Locate the cell with the specified text and output its [X, Y] center coordinate. 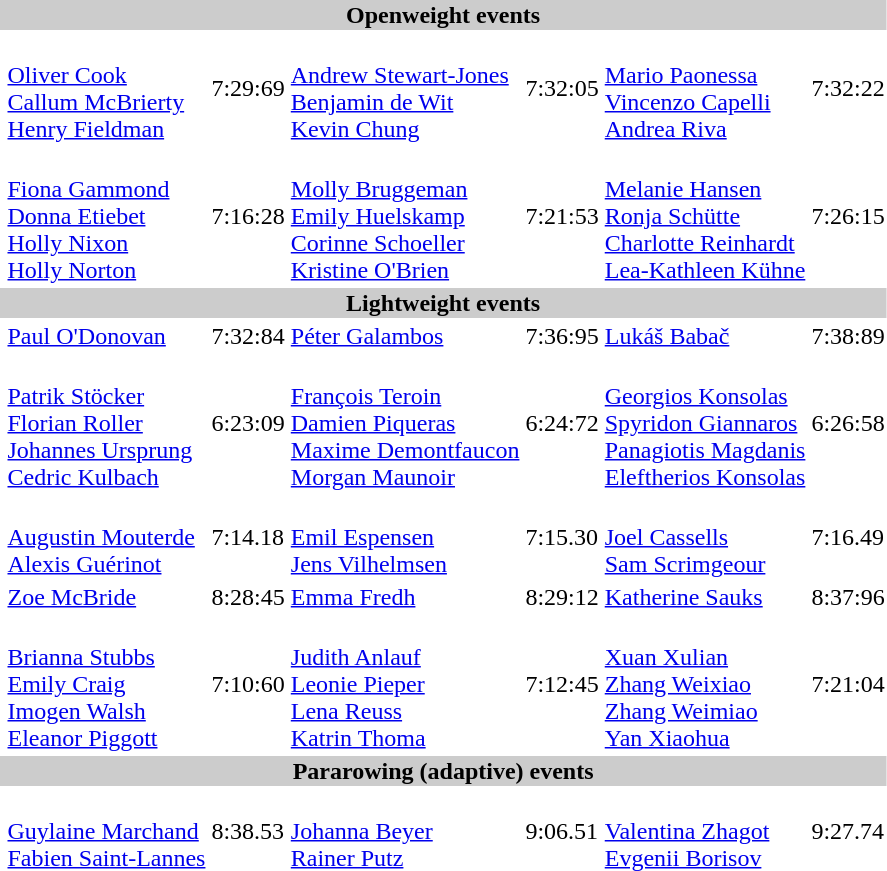
Katherine Sauks [705, 597]
7:21:04 [848, 684]
8:29:12 [562, 597]
7:12:45 [562, 684]
Lightweight events [443, 303]
7:14.18 [248, 537]
Oliver CookCallum McBriertyHenry Fieldman [106, 88]
Zoe McBride [106, 597]
Augustin MouterdeAlexis Guérinot [106, 537]
Emma Fredh [405, 597]
Pararowing (adaptive) events [443, 771]
7:16.49 [848, 537]
7:15.30 [562, 537]
Mario PaonessaVincenzo CapelliAndrea Riva [705, 88]
Joel CassellsSam Scrimgeour [705, 537]
François TeroinDamien PiquerasMaxime DemontfauconMorgan Maunoir [405, 423]
Molly BruggemanEmily HuelskampCorinne SchoellerKristine O'Brien [405, 216]
Xuan XulianZhang WeixiaoZhang WeimiaoYan Xiaohua [705, 684]
Openweight events [443, 15]
Judith AnlaufLeonie PieperLena ReussKatrin Thoma [405, 684]
7:10:60 [248, 684]
Andrew Stewart-JonesBenjamin de WitKevin Chung [405, 88]
Patrik StöckerFlorian RollerJohannes UrsprungCedric Kulbach [106, 423]
6:26:58 [848, 423]
7:32:22 [848, 88]
Péter Galambos [405, 336]
Georgios KonsolasSpyridon GiannarosPanagiotis MagdanisEleftherios Konsolas [705, 423]
Brianna StubbsEmily CraigImogen WalshEleanor Piggott [106, 684]
6:24:72 [562, 423]
7:32:84 [248, 336]
8:28:45 [248, 597]
7:16:28 [248, 216]
7:26:15 [848, 216]
7:36:95 [562, 336]
Melanie HansenRonja SchütteCharlotte ReinhardtLea-Kathleen Kühne [705, 216]
7:32:05 [562, 88]
7:38:89 [848, 336]
7:21:53 [562, 216]
Lukáš Babač [705, 336]
Emil EspensenJens Vilhelmsen [405, 537]
Paul O'Donovan [106, 336]
7:29:69 [248, 88]
Fiona GammondDonna EtiebetHolly NixonHolly Norton [106, 216]
6:23:09 [248, 423]
8:37:96 [848, 597]
